Find where the given text appears and provide that cell's center as (X, Y) coordinate. 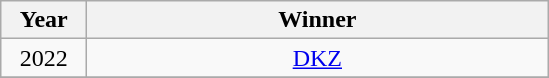
2022 (44, 58)
DKZ (318, 58)
Year (44, 20)
Winner (318, 20)
